Locate the cell with the specified text and output its (x, y) center coordinate. 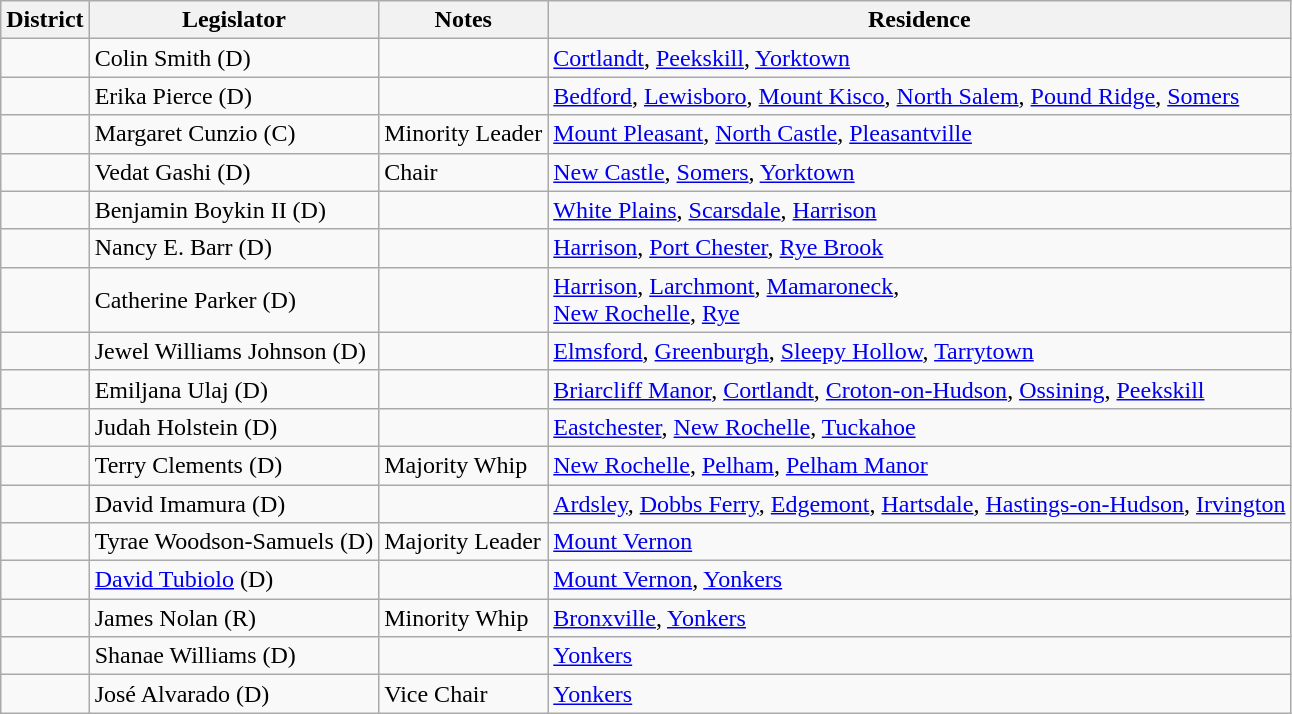
David Imamura (D) (234, 503)
Vedat Gashi (D) (234, 172)
Mount Vernon, Yonkers (920, 580)
Chair (464, 172)
White Plains, Scarsdale, Harrison (920, 210)
Tyrae Woodson-Samuels (D) (234, 542)
David Tubiolo (D) (234, 580)
Majority Leader (464, 542)
Mount Pleasant, North Castle, Pleasantville (920, 134)
Terry Clements (D) (234, 465)
Bronxville, Yonkers (920, 618)
Majority Whip (464, 465)
Jewel Williams Johnson (D) (234, 351)
Emiljana Ulaj (D) (234, 389)
New Rochelle, Pelham, Pelham Manor (920, 465)
Residence (920, 20)
Harrison, Larchmont, Mamaroneck,New Rochelle, Rye (920, 300)
Mount Vernon (920, 542)
Erika Pierce (D) (234, 96)
Judah Holstein (D) (234, 427)
Elmsford, Greenburgh, Sleepy Hollow, Tarrytown (920, 351)
Vice Chair (464, 694)
Minority Whip (464, 618)
Harrison, Port Chester, Rye Brook (920, 248)
Legislator (234, 20)
Briarcliff Manor, Cortlandt, Croton-on-Hudson, Ossining, Peekskill (920, 389)
Benjamin Boykin II (D) (234, 210)
Catherine Parker (D) (234, 300)
Nancy E. Barr (D) (234, 248)
Colin Smith (D) (234, 58)
Shanae Williams (D) (234, 656)
James Nolan (R) (234, 618)
New Castle, Somers, Yorktown (920, 172)
Bedford, Lewisboro, Mount Kisco, North Salem, Pound Ridge, Somers (920, 96)
District (45, 20)
Notes (464, 20)
José Alvarado (D) (234, 694)
Minority Leader (464, 134)
Cortlandt, Peekskill, Yorktown (920, 58)
Margaret Cunzio (C) (234, 134)
Eastchester, New Rochelle, Tuckahoe (920, 427)
Ardsley, Dobbs Ferry, Edgemont, Hartsdale, Hastings-on-Hudson, Irvington (920, 503)
